Identify which cell holds the provided text, then report its [X, Y] central coordinate. 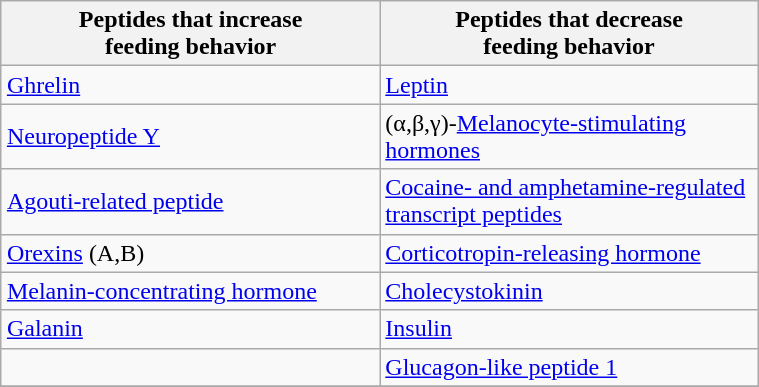
Cocaine- and amphetamine-regulated transcript peptides [569, 202]
Glucagon-like peptide 1 [569, 367]
Insulin [569, 329]
Cholecystokinin [569, 291]
Corticotropin-releasing hormone [569, 253]
Agouti-related peptide [190, 202]
Galanin [190, 329]
Leptin [569, 85]
(α,β,γ)-Melanocyte-stimulating hormones [569, 136]
Peptides that decreasefeeding behavior [569, 34]
Melanin-concentrating hormone [190, 291]
Ghrelin [190, 85]
Peptides that increasefeeding behavior [190, 34]
Orexins (A,B) [190, 253]
Neuropeptide Y [190, 136]
